Locate the cell with the specified text and output its (x, y) center coordinate. 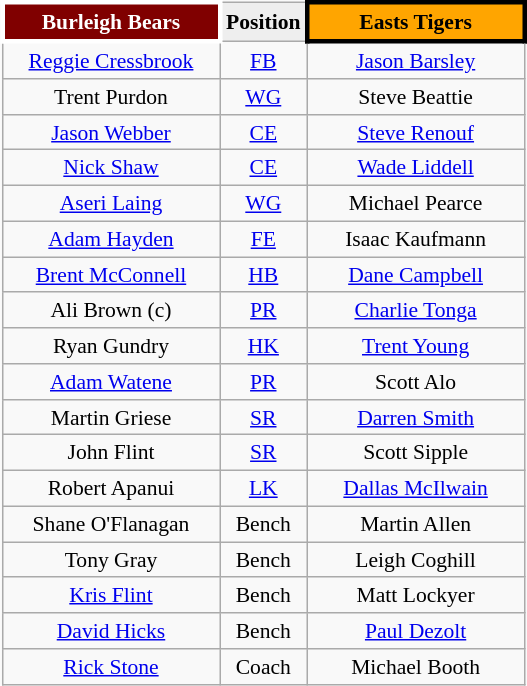
John Flint (110, 453)
Shane O'Flanagan (110, 524)
Position (264, 22)
Michael Booth (416, 667)
Trent Purdon (110, 97)
Isaac Kaufmann (416, 239)
LK (264, 488)
Paul Dezolt (416, 631)
Trent Young (416, 346)
Coach (264, 667)
Scott Alo (416, 382)
Ali Brown (c) (110, 310)
HK (264, 346)
Matt Lockyer (416, 595)
Adam Hayden (110, 239)
Brent McConnell (110, 275)
Nick Shaw (110, 168)
HB (264, 275)
Rick Stone (110, 667)
Robert Apanui (110, 488)
Ryan Gundry (110, 346)
FE (264, 239)
Martin Griese (110, 417)
Dallas McIlwain (416, 488)
Dane Campbell (416, 275)
Charlie Tonga (416, 310)
Adam Watene (110, 382)
Michael Pearce (416, 203)
Aseri Laing (110, 203)
Steve Renouf (416, 132)
Kris Flint (110, 595)
Wade Liddell (416, 168)
Jason Webber (110, 132)
Darren Smith (416, 417)
Martin Allen (416, 524)
Jason Barsley (416, 60)
Easts Tigers (416, 22)
Tony Gray (110, 560)
Scott Sipple (416, 453)
Steve Beattie (416, 97)
Reggie Cressbrook (110, 60)
FB (264, 60)
Leigh Coghill (416, 560)
Burleigh Bears (110, 22)
David Hicks (110, 631)
